Output the [x, y] coordinate of the center of the cell containing the given text.  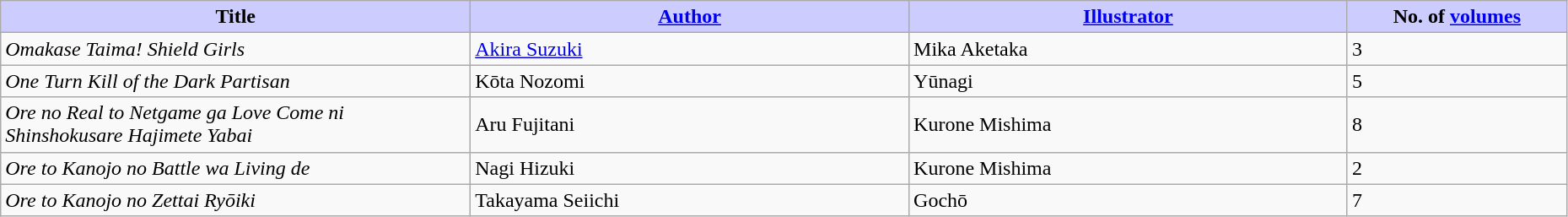
Yūnagi [1129, 81]
No. of volumes [1457, 17]
Aru Fujitani [690, 125]
Nagi Hizuki [690, 168]
Akira Suzuki [690, 49]
Illustrator [1129, 17]
5 [1457, 81]
3 [1457, 49]
Takayama Seiichi [690, 200]
Gochō [1129, 200]
Ore to Kanojo no Battle wa Living de [236, 168]
Author [690, 17]
2 [1457, 168]
Title [236, 17]
Ore no Real to Netgame ga Love Come ni Shinshokusare Hajimete Yabai [236, 125]
Kōta Nozomi [690, 81]
Ore to Kanojo no Zettai Ryōiki [236, 200]
7 [1457, 200]
Mika Aketaka [1129, 49]
8 [1457, 125]
One Turn Kill of the Dark Partisan [236, 81]
Omakase Taima! Shield Girls [236, 49]
